Identify which cell holds the provided text, then report its [x, y] central coordinate. 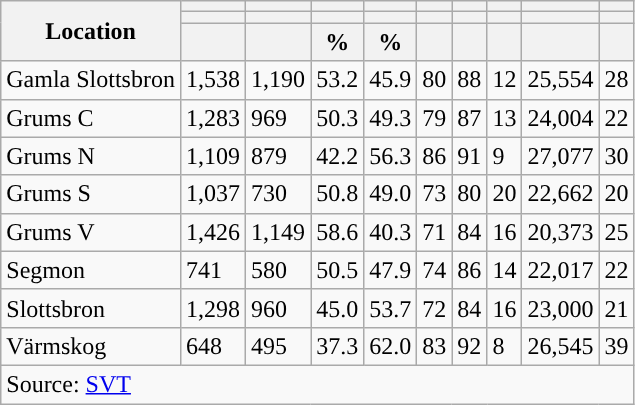
14 [504, 270]
92 [470, 346]
50.3 [338, 118]
28 [616, 80]
1,190 [278, 80]
47.9 [390, 270]
Grums V [91, 232]
9 [504, 156]
495 [278, 346]
22,017 [560, 270]
Slottsbron [91, 308]
53.2 [338, 80]
8 [504, 346]
37.3 [338, 346]
13 [504, 118]
648 [212, 346]
72 [434, 308]
1,037 [212, 194]
79 [434, 118]
969 [278, 118]
Gamla Slottsbron [91, 80]
741 [212, 270]
87 [470, 118]
45.0 [338, 308]
83 [434, 346]
580 [278, 270]
1,149 [278, 232]
50.8 [338, 194]
49.0 [390, 194]
Grums N [91, 156]
1,538 [212, 80]
1,109 [212, 156]
Location [91, 31]
74 [434, 270]
960 [278, 308]
730 [278, 194]
879 [278, 156]
21 [616, 308]
20,373 [560, 232]
50.5 [338, 270]
22,662 [560, 194]
23,000 [560, 308]
39 [616, 346]
40.3 [390, 232]
Grums C [91, 118]
27,077 [560, 156]
88 [470, 80]
42.2 [338, 156]
25,554 [560, 80]
Source: SVT [318, 384]
91 [470, 156]
56.3 [390, 156]
58.6 [338, 232]
1,426 [212, 232]
Segmon [91, 270]
Värmskog [91, 346]
45.9 [390, 80]
71 [434, 232]
Grums S [91, 194]
12 [504, 80]
62.0 [390, 346]
25 [616, 232]
24,004 [560, 118]
1,298 [212, 308]
1,283 [212, 118]
53.7 [390, 308]
49.3 [390, 118]
73 [434, 194]
26,545 [560, 346]
30 [616, 156]
